Locate the cell with the specified text and output its (x, y) center coordinate. 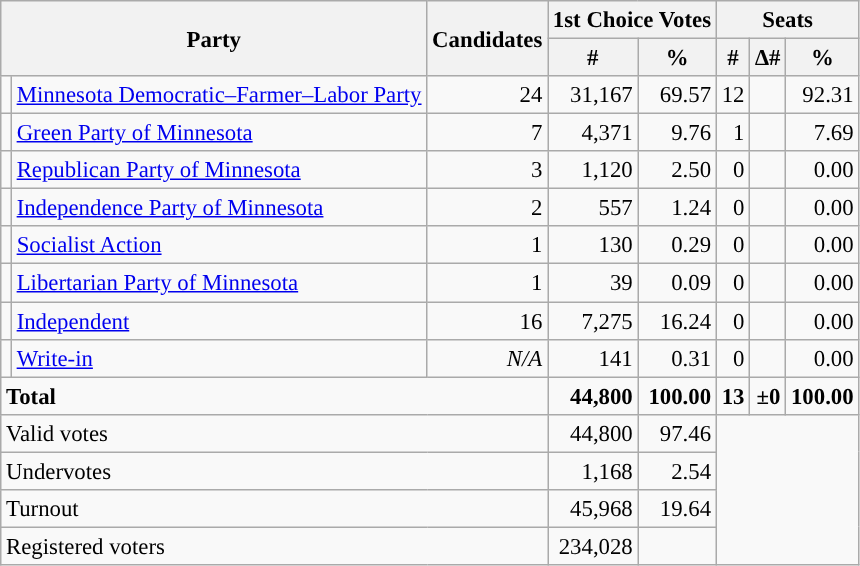
2 (488, 208)
Independence Party of Minnesota (218, 208)
69.57 (677, 95)
0.09 (677, 283)
2.54 (677, 471)
Independent (218, 321)
Minnesota Democratic–Farmer–Labor Party (218, 95)
Green Party of Minnesota (218, 133)
130 (593, 245)
Socialist Action (218, 245)
13 (732, 396)
234,028 (593, 546)
9.76 (677, 133)
1,168 (593, 471)
12 (732, 95)
557 (593, 208)
141 (593, 358)
45,968 (593, 509)
1,120 (593, 170)
3 (488, 170)
Republican Party of Minnesota (218, 170)
7 (488, 133)
7.69 (822, 133)
7,275 (593, 321)
Registered voters (274, 546)
16.24 (677, 321)
Libertarian Party of Minnesota (218, 283)
24 (488, 95)
4,371 (593, 133)
±0 (768, 396)
97.46 (677, 433)
1st Choice Votes (632, 20)
Seats (788, 20)
92.31 (822, 95)
Write-in (218, 358)
Total (274, 396)
N/A (488, 358)
16 (488, 321)
1.24 (677, 208)
Candidates (488, 38)
19.64 (677, 509)
31,167 (593, 95)
2.50 (677, 170)
Party (214, 38)
0.29 (677, 245)
Valid votes (274, 433)
0.31 (677, 358)
39 (593, 283)
∆# (768, 58)
Turnout (274, 509)
Undervotes (274, 471)
